Search for the cell housing the specified text and yield its (x, y) center coordinate. 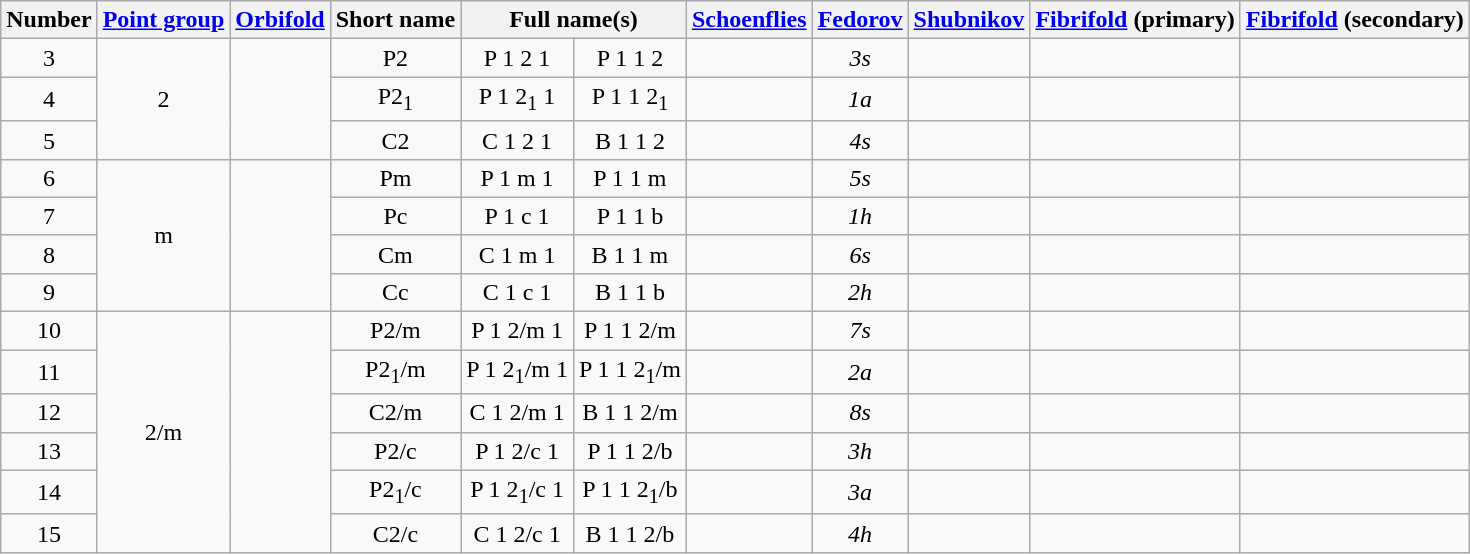
B 1 1 2/m (630, 413)
Fedorov (860, 20)
4h (860, 533)
3 (49, 58)
11 (49, 372)
3a (860, 492)
P21 (395, 99)
C 1 2/m 1 (518, 413)
6s (860, 254)
15 (49, 533)
P 1 1 21/b (630, 492)
P21/m (395, 372)
9 (49, 292)
1h (860, 216)
P 1 1 21/m (630, 372)
P 1 1 2/b (630, 451)
8s (860, 413)
1a (860, 99)
C 1 2 1 (518, 140)
P 1 c 1 (518, 216)
8 (49, 254)
P2/m (395, 331)
C2/m (395, 413)
P2/c (395, 451)
7 (49, 216)
m (164, 235)
B 1 1 2 (630, 140)
Schoenflies (749, 20)
P 1 1 m (630, 178)
7s (860, 331)
5 (49, 140)
Short name (395, 20)
P21/c (395, 492)
Orbifold (280, 20)
Number (49, 20)
C2/c (395, 533)
4s (860, 140)
13 (49, 451)
P 1 1 21 (630, 99)
2h (860, 292)
2 (164, 99)
P 1 2 1 (518, 58)
3h (860, 451)
6 (49, 178)
P 1 1 b (630, 216)
Point group (164, 20)
3s (860, 58)
P 1 21/c 1 (518, 492)
P 1 21/m 1 (518, 372)
Cm (395, 254)
C2 (395, 140)
4 (49, 99)
2/m (164, 432)
Fibrifold (secondary) (1354, 20)
2a (860, 372)
C 1 m 1 (518, 254)
P 1 2/m 1 (518, 331)
Pc (395, 216)
Pm (395, 178)
P 1 2/c 1 (518, 451)
5s (860, 178)
C 1 c 1 (518, 292)
P 1 21 1 (518, 99)
P 1 1 2 (630, 58)
P 1 m 1 (518, 178)
14 (49, 492)
12 (49, 413)
10 (49, 331)
P 1 1 2/m (630, 331)
B 1 1 2/b (630, 533)
C 1 2/c 1 (518, 533)
B 1 1 m (630, 254)
Full name(s) (574, 20)
Shubnikov (969, 20)
P2 (395, 58)
B 1 1 b (630, 292)
Cc (395, 292)
Fibrifold (primary) (1135, 20)
